Find where the given text appears and provide that cell's center as (X, Y) coordinate. 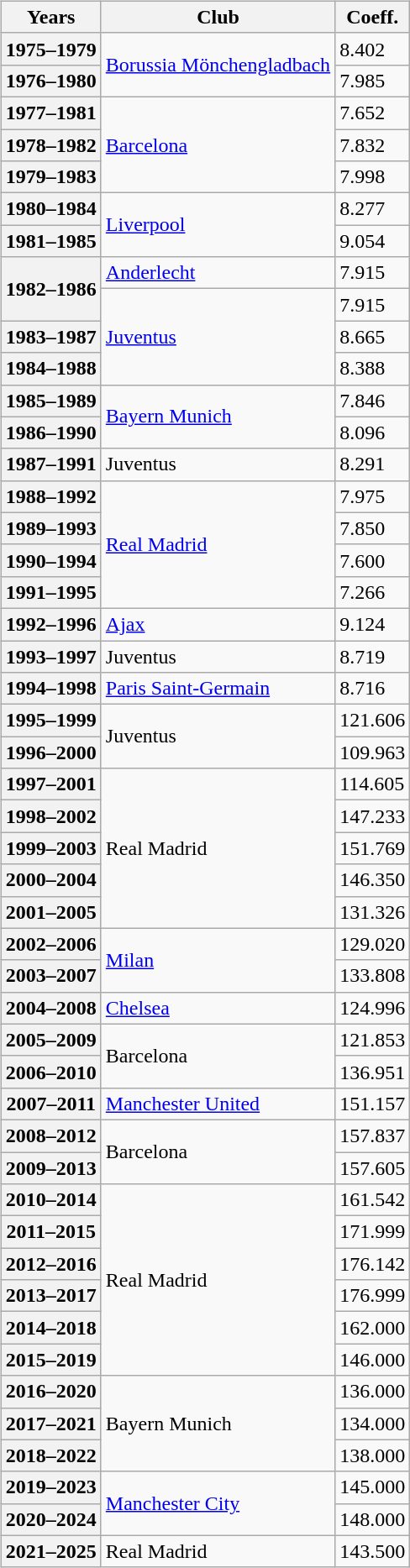
1991–1995 (50, 592)
1986–1990 (50, 433)
7.985 (373, 81)
8.096 (373, 433)
143.500 (373, 1551)
Coeff. (373, 17)
147.233 (373, 816)
2001–2005 (50, 912)
145.000 (373, 1487)
7.975 (373, 496)
134.000 (373, 1424)
Borussia Mönchengladbach (218, 65)
7.998 (373, 177)
2011–2015 (50, 1232)
148.000 (373, 1519)
Liverpool (218, 225)
8.716 (373, 689)
1979–1983 (50, 177)
2007–2011 (50, 1104)
1975–1979 (50, 49)
Club (218, 17)
1977–1981 (50, 113)
109.963 (373, 753)
1984–1988 (50, 369)
121.853 (373, 1040)
121.606 (373, 721)
2006–2010 (50, 1072)
Milan (218, 960)
2018–2022 (50, 1455)
1996–2000 (50, 753)
162.000 (373, 1328)
2021–2025 (50, 1551)
124.996 (373, 1008)
2020–2024 (50, 1519)
1995–1999 (50, 721)
Manchester City (218, 1503)
8.277 (373, 209)
Chelsea (218, 1008)
1992–1996 (50, 624)
7.846 (373, 401)
146.350 (373, 880)
2003–2007 (50, 976)
7.266 (373, 592)
Years (50, 17)
176.999 (373, 1296)
138.000 (373, 1455)
1998–2002 (50, 816)
2014–2018 (50, 1328)
8.388 (373, 369)
1993–1997 (50, 656)
1980–1984 (50, 209)
157.837 (373, 1135)
1982–1986 (50, 289)
1981–1985 (50, 241)
2000–2004 (50, 880)
1987–1991 (50, 464)
9.124 (373, 624)
8.402 (373, 49)
146.000 (373, 1360)
7.652 (373, 113)
1978–1982 (50, 145)
151.157 (373, 1104)
8.665 (373, 337)
Manchester United (218, 1104)
7.832 (373, 145)
1976–1980 (50, 81)
133.808 (373, 976)
2017–2021 (50, 1424)
2005–2009 (50, 1040)
114.605 (373, 784)
161.542 (373, 1200)
136.951 (373, 1072)
1989–1993 (50, 528)
151.769 (373, 848)
8.291 (373, 464)
2012–2016 (50, 1264)
7.850 (373, 528)
1997–2001 (50, 784)
1990–1994 (50, 560)
1983–1987 (50, 337)
7.600 (373, 560)
1999–2003 (50, 848)
171.999 (373, 1232)
2015–2019 (50, 1360)
2008–2012 (50, 1135)
2016–2020 (50, 1392)
131.326 (373, 912)
1988–1992 (50, 496)
Anderlecht (218, 273)
176.142 (373, 1264)
2013–2017 (50, 1296)
1985–1989 (50, 401)
1994–1998 (50, 689)
2009–2013 (50, 1168)
2002–2006 (50, 944)
Paris Saint-Germain (218, 689)
9.054 (373, 241)
8.719 (373, 656)
2019–2023 (50, 1487)
136.000 (373, 1392)
2010–2014 (50, 1200)
2004–2008 (50, 1008)
Ajax (218, 624)
157.605 (373, 1168)
129.020 (373, 944)
